Identify which cell holds the provided text, then report its (X, Y) central coordinate. 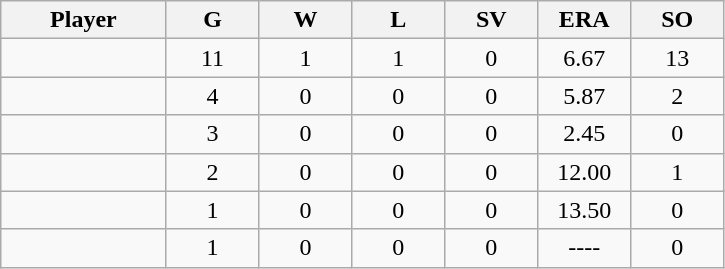
2.45 (584, 134)
5.87 (584, 96)
6.67 (584, 58)
---- (584, 248)
13 (678, 58)
L (398, 20)
13.50 (584, 210)
SO (678, 20)
3 (212, 134)
ERA (584, 20)
SV (492, 20)
G (212, 20)
12.00 (584, 172)
W (306, 20)
Player (84, 20)
4 (212, 96)
11 (212, 58)
